Return the (x, y) coordinate for the center point of the cell that contains the specified text.  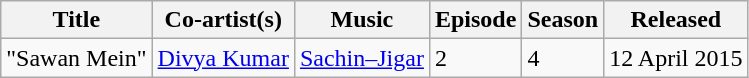
Music (362, 20)
4 (563, 58)
Season (563, 20)
Episode (475, 20)
Sachin–Jigar (362, 58)
Released (676, 20)
Title (76, 20)
"Sawan Mein" (76, 58)
12 April 2015 (676, 58)
Co-artist(s) (223, 20)
Divya Kumar (223, 58)
2 (475, 58)
